Locate the cell with the specified text and output its [X, Y] center coordinate. 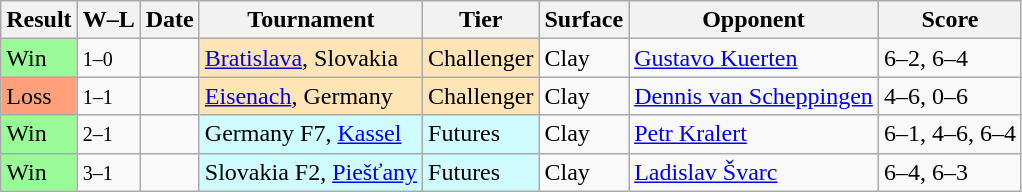
6–1, 4–6, 6–4 [950, 134]
Slovakia F2, Piešťany [310, 172]
Opponent [754, 20]
1–1 [108, 96]
4–6, 0–6 [950, 96]
Petr Kralert [754, 134]
Score [950, 20]
Dennis van Scheppingen [754, 96]
Eisenach, Germany [310, 96]
Ladislav Švarc [754, 172]
1–0 [108, 58]
Germany F7, Kassel [310, 134]
Loss [39, 96]
6–4, 6–3 [950, 172]
Date [170, 20]
Surface [584, 20]
6–2, 6–4 [950, 58]
Result [39, 20]
2–1 [108, 134]
3–1 [108, 172]
W–L [108, 20]
Tier [481, 20]
Tournament [310, 20]
Gustavo Kuerten [754, 58]
Bratislava, Slovakia [310, 58]
